Find where the given text appears and provide that cell's center as [X, Y] coordinate. 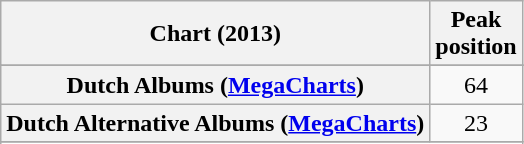
23 [476, 123]
64 [476, 85]
Peakposition [476, 34]
Dutch Albums (MegaCharts) [216, 85]
Dutch Alternative Albums (MegaCharts) [216, 123]
Chart (2013) [216, 34]
